Extract the (X, Y) coordinate from the center of the cell holding the provided text.  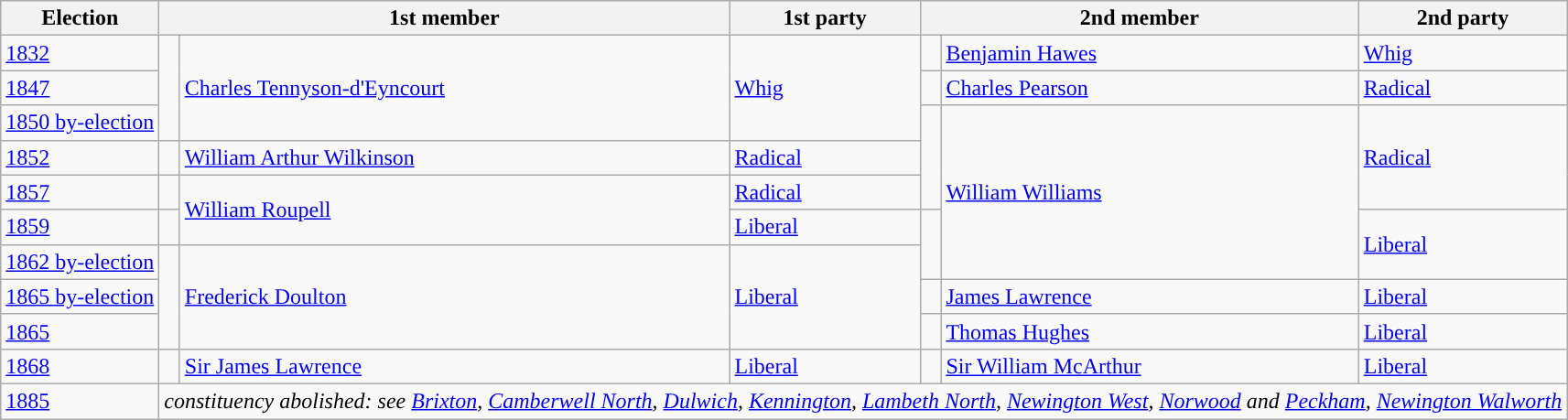
James Lawrence (1150, 296)
1832 (81, 53)
1865 (81, 331)
William Williams (1150, 192)
1850 by-election (81, 123)
1st member (445, 18)
1st party (825, 18)
Sir William McArthur (1150, 366)
Charles Tennyson-d'Eyncourt (454, 88)
2nd party (1463, 18)
1862 by-election (81, 262)
1865 by-election (81, 296)
2nd member (1139, 18)
Thomas Hughes (1150, 331)
Frederick Doulton (454, 296)
1868 (81, 366)
Sir James Lawrence (454, 366)
Benjamin Hawes (1150, 53)
1857 (81, 192)
Election (81, 18)
William Arthur Wilkinson (454, 157)
1885 (81, 401)
William Roupell (454, 210)
constituency abolished: see Brixton, Camberwell North, Dulwich, Kennington, Lambeth North, Newington West, Norwood and Peckham, Newington Walworth (863, 401)
Charles Pearson (1150, 88)
1852 (81, 157)
1859 (81, 227)
1847 (81, 88)
